Identify which cell holds the provided text, then report its [X, Y] central coordinate. 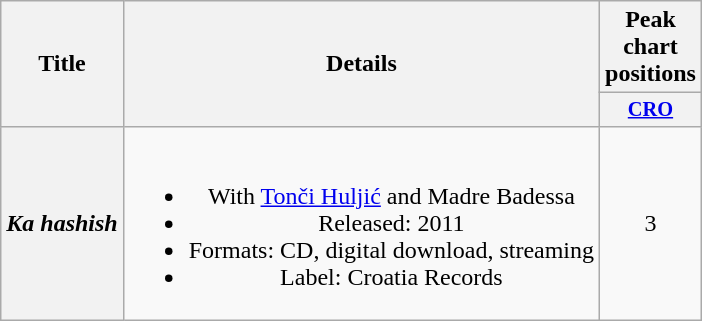
3 [651, 223]
Ka hashish [62, 223]
Title [62, 64]
Peak chart positions [651, 47]
CRO [651, 110]
Details [361, 64]
With Tonči Huljić and Madre BadessaReleased: 2011Formats: CD, digital download, streamingLabel: Croatia Records [361, 223]
